Locate the cell with the specified text and output its [X, Y] center coordinate. 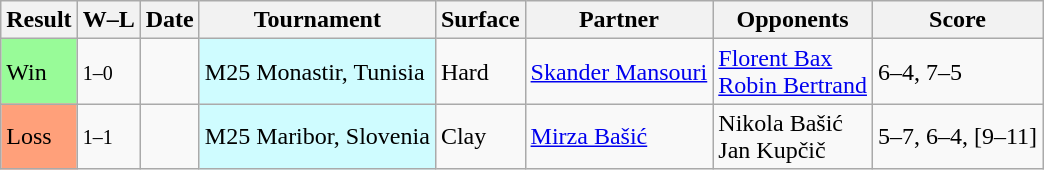
5–7, 6–4, [9–11] [957, 136]
Opponents [793, 20]
Loss [39, 136]
Win [39, 72]
Clay [480, 136]
Surface [480, 20]
M25 Monastir, Tunisia [317, 72]
Hard [480, 72]
M25 Maribor, Slovenia [317, 136]
1–0 [108, 72]
Mirza Bašić [619, 136]
Partner [619, 20]
6–4, 7–5 [957, 72]
Florent Bax Robin Bertrand [793, 72]
Skander Mansouri [619, 72]
Score [957, 20]
W–L [108, 20]
Tournament [317, 20]
Result [39, 20]
1–1 [108, 136]
Nikola Bašić Jan Kupčič [793, 136]
Date [170, 20]
